Capture the cell that displays the provided text and extract its [x, y] central coordinate. 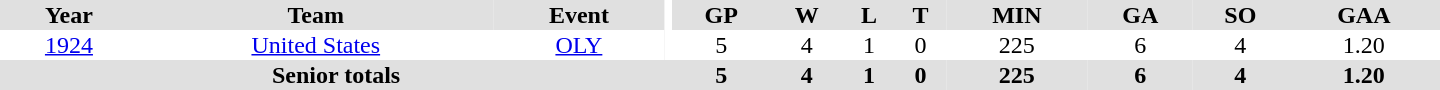
Senior totals [336, 75]
GAA [1364, 15]
Team [316, 15]
L [868, 15]
OLY [579, 45]
SO [1240, 15]
GP [721, 15]
GA [1140, 15]
W [806, 15]
United States [316, 45]
Event [579, 15]
T [920, 15]
1924 [69, 45]
MIN [1016, 15]
Year [69, 15]
